Capture the cell that displays the provided text and extract its (x, y) central coordinate. 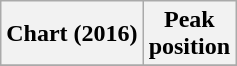
Chart (2016) (72, 34)
Peakposition (189, 34)
